From the cell containing the given text, extract its center point as (X, Y) coordinate. 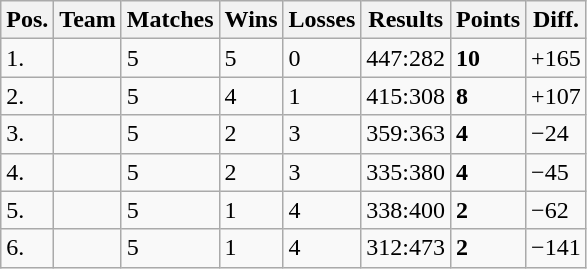
+107 (556, 96)
6. (28, 248)
4. (28, 172)
10 (488, 58)
Results (406, 20)
5. (28, 210)
−141 (556, 248)
8 (488, 96)
3. (28, 134)
415:308 (406, 96)
Matches (170, 20)
Team (88, 20)
338:400 (406, 210)
Wins (251, 20)
312:473 (406, 248)
447:282 (406, 58)
Diff. (556, 20)
Points (488, 20)
2. (28, 96)
0 (322, 58)
359:363 (406, 134)
Pos. (28, 20)
335:380 (406, 172)
1. (28, 58)
Losses (322, 20)
+165 (556, 58)
−45 (556, 172)
−24 (556, 134)
−62 (556, 210)
